Identify which cell holds the provided text, then report its (x, y) central coordinate. 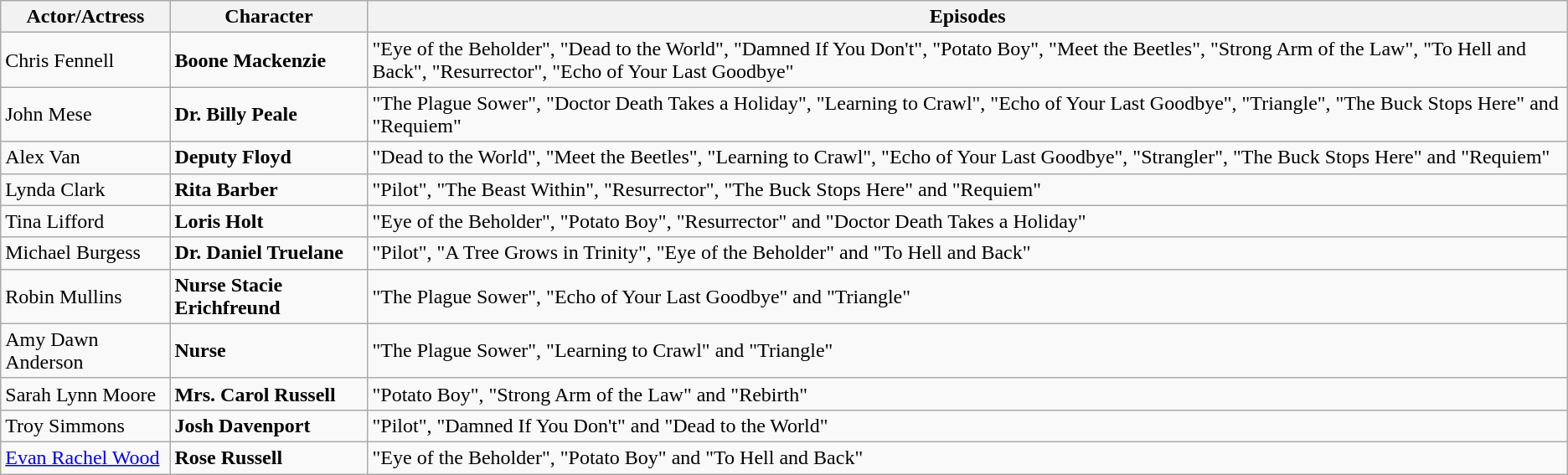
Loris Holt (269, 221)
"The Plague Sower", "Learning to Crawl" and "Triangle" (967, 350)
"Pilot", "Damned If You Don't" and "Dead to the World" (967, 426)
Dr. Daniel Truelane (269, 253)
Boone Mackenzie (269, 60)
Michael Burgess (85, 253)
Nurse Stacie Erichfreund (269, 297)
"The Plague Sower", "Echo of Your Last Goodbye" and "Triangle" (967, 297)
Rose Russell (269, 457)
Deputy Floyd (269, 157)
Character (269, 17)
Amy Dawn Anderson (85, 350)
"Dead to the World", "Meet the Beetles", "Learning to Crawl", "Echo of Your Last Goodbye", "Strangler", "The Buck Stops Here" and "Requiem" (967, 157)
Mrs. Carol Russell (269, 394)
Troy Simmons (85, 426)
Rita Barber (269, 189)
Episodes (967, 17)
Josh Davenport (269, 426)
"Eye of the Beholder", "Potato Boy" and "To Hell and Back" (967, 457)
Sarah Lynn Moore (85, 394)
"Eye of the Beholder", "Potato Boy", "Resurrector" and "Doctor Death Takes a Holiday" (967, 221)
Chris Fennell (85, 60)
Evan Rachel Wood (85, 457)
Lynda Clark (85, 189)
Dr. Billy Peale (269, 114)
Tina Lifford (85, 221)
"The Plague Sower", "Doctor Death Takes a Holiday", "Learning to Crawl", "Echo of Your Last Goodbye", "Triangle", "The Buck Stops Here" and "Requiem" (967, 114)
Robin Mullins (85, 297)
Alex Van (85, 157)
Actor/Actress (85, 17)
Nurse (269, 350)
John Mese (85, 114)
"Potato Boy", "Strong Arm of the Law" and "Rebirth" (967, 394)
"Pilot", "The Beast Within", "Resurrector", "The Buck Stops Here" and "Requiem" (967, 189)
"Pilot", "A Tree Grows in Trinity", "Eye of the Beholder" and "To Hell and Back" (967, 253)
